Pinpoint the cell where the given text exists, returning its [X, Y] midpoint coordinate. 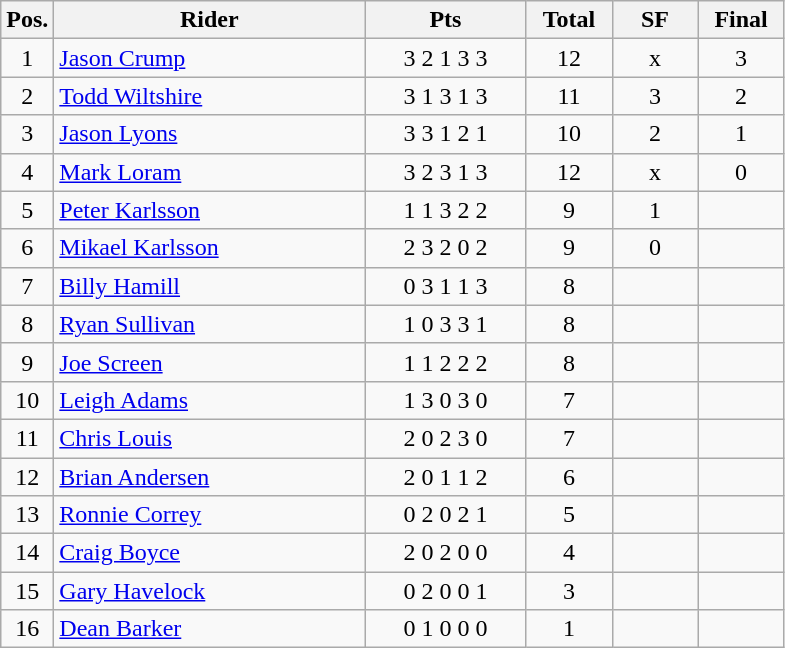
3 2 3 1 3 [446, 172]
Total [569, 20]
0 1 0 0 0 [446, 629]
2 3 2 0 2 [446, 248]
Ronnie Correy [210, 515]
15 [28, 591]
Leigh Adams [210, 400]
1 0 3 3 1 [446, 324]
3 2 1 3 3 [446, 58]
Final [741, 20]
0 2 0 2 1 [446, 515]
1 3 0 3 0 [446, 400]
2 0 2 0 0 [446, 553]
SF [655, 20]
Mikael Karlsson [210, 248]
13 [28, 515]
Jason Crump [210, 58]
Dean Barker [210, 629]
0 2 0 0 1 [446, 591]
1 1 3 2 2 [446, 210]
Pts [446, 20]
Ryan Sullivan [210, 324]
1 1 2 2 2 [446, 362]
Craig Boyce [210, 553]
Mark Loram [210, 172]
Peter Karlsson [210, 210]
14 [28, 553]
2 0 2 3 0 [446, 438]
3 1 3 1 3 [446, 96]
Jason Lyons [210, 134]
Pos. [28, 20]
Billy Hamill [210, 286]
Joe Screen [210, 362]
Gary Havelock [210, 591]
0 3 1 1 3 [446, 286]
Rider [210, 20]
16 [28, 629]
Chris Louis [210, 438]
3 3 1 2 1 [446, 134]
Brian Andersen [210, 477]
Todd Wiltshire [210, 96]
2 0 1 1 2 [446, 477]
